Determine the [X, Y] coordinate at the center of the cell enclosing the given text.  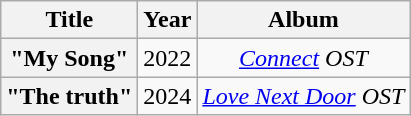
Year [168, 20]
Love Next Door OST [304, 96]
Connect OST [304, 58]
"My Song" [70, 58]
2024 [168, 96]
"The truth" [70, 96]
Title [70, 20]
Album [304, 20]
2022 [168, 58]
